Scan for the cell matching the given text and deliver its [x, y] coordinate at center. 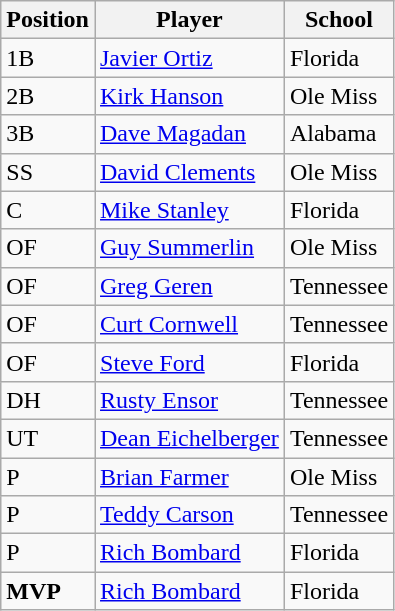
Rusty Ensor [189, 400]
Dean Eichelberger [189, 438]
MVP [48, 591]
Steve Ford [189, 362]
Mike Stanley [189, 210]
Player [189, 20]
Guy Summerlin [189, 248]
Javier Ortiz [189, 58]
1B [48, 58]
3B [48, 134]
SS [48, 172]
UT [48, 438]
Curt Cornwell [189, 324]
Kirk Hanson [189, 96]
Position [48, 20]
School [338, 20]
Dave Magadan [189, 134]
Alabama [338, 134]
Brian Farmer [189, 477]
C [48, 210]
2B [48, 96]
Greg Geren [189, 286]
David Clements [189, 172]
Teddy Carson [189, 515]
DH [48, 400]
